Find where the given text appears and provide that cell's center as (x, y) coordinate. 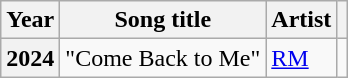
Artist (302, 20)
2024 (30, 58)
Year (30, 20)
RM (302, 58)
"Come Back to Me" (163, 58)
Song title (163, 20)
